For the text-containing cell, return its midpoint in [X, Y] coordinate format. 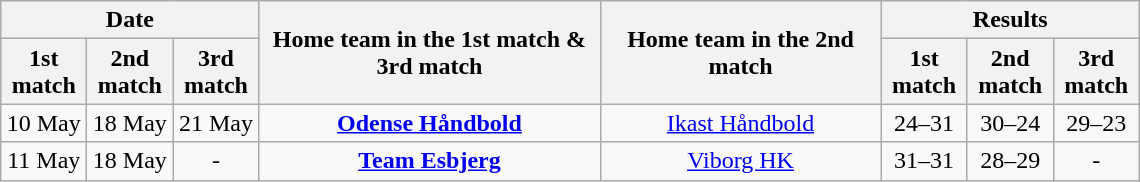
31–31 [924, 161]
30–24 [1010, 123]
Odense Håndbold [430, 123]
Date [130, 20]
28–29 [1010, 161]
11 May [44, 161]
24–31 [924, 123]
Team Esbjerg [430, 161]
Viborg HK [740, 161]
Home team in the 1st match & 3rd match [430, 52]
29–23 [1096, 123]
21 May [216, 123]
Ikast Håndbold [740, 123]
Results [1010, 20]
10 May [44, 123]
Home team in the 2nd match [740, 52]
